Output the (X, Y) coordinate of the center of the cell containing the given text.  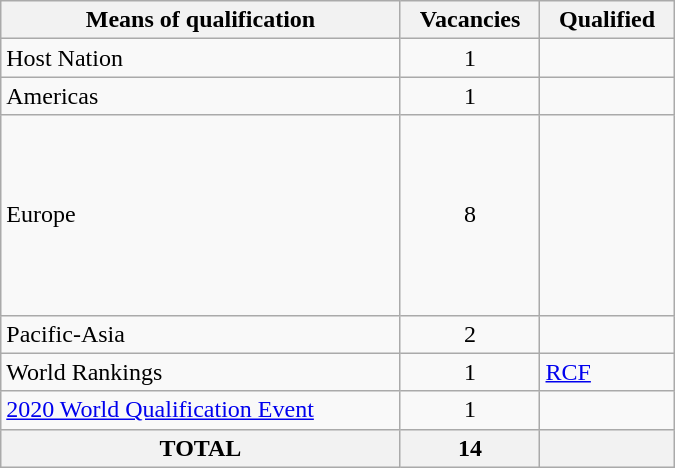
14 (470, 448)
2020 World Qualification Event (200, 410)
World Rankings (200, 372)
Vacancies (470, 20)
Europe (200, 215)
8 (470, 215)
2 (470, 334)
Host Nation (200, 58)
Americas (200, 96)
TOTAL (200, 448)
Qualified (607, 20)
Pacific-Asia (200, 334)
Means of qualification (200, 20)
RCF (607, 372)
